Scan for the cell matching the given text and deliver its (X, Y) coordinate at center. 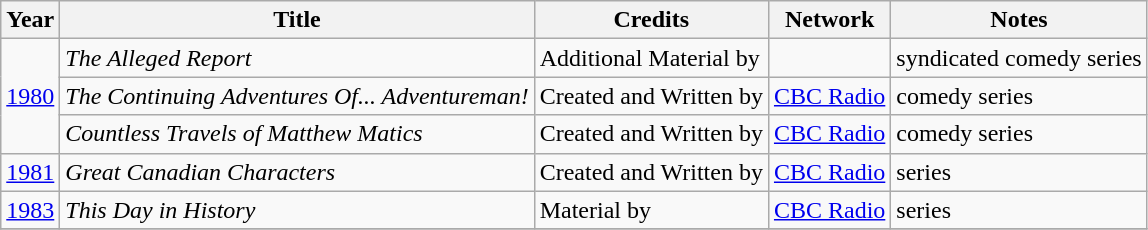
Notes (1019, 20)
1983 (30, 210)
Year (30, 20)
Credits (651, 20)
Great Canadian Characters (297, 172)
The Alleged Report (297, 58)
Additional Material by (651, 58)
This Day in History (297, 210)
syndicated comedy series (1019, 58)
1980 (30, 96)
Material by (651, 210)
Countless Travels of Matthew Matics (297, 134)
The Continuing Adventures Of... Adventureman! (297, 96)
Title (297, 20)
Network (829, 20)
1981 (30, 172)
